For the text-containing cell, return its midpoint in [x, y] coordinate format. 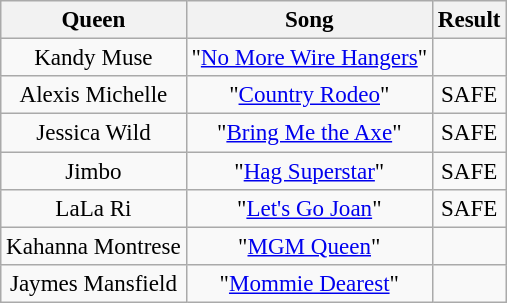
LaLa Ri [94, 209]
"No More Wire Hangers" [309, 58]
Jaymes Mansfield [94, 284]
"Hag Superstar" [309, 171]
Queen [94, 20]
"Let's Go Joan" [309, 209]
Jimbo [94, 171]
Alexis Michelle [94, 95]
Kahanna Montrese [94, 246]
"Country Rodeo" [309, 95]
Result [468, 20]
"Mommie Dearest" [309, 284]
"MGM Queen" [309, 246]
Song [309, 20]
Jessica Wild [94, 133]
"Bring Me the Axe" [309, 133]
Kandy Muse [94, 58]
